Identify which cell holds the provided text, then report its [x, y] central coordinate. 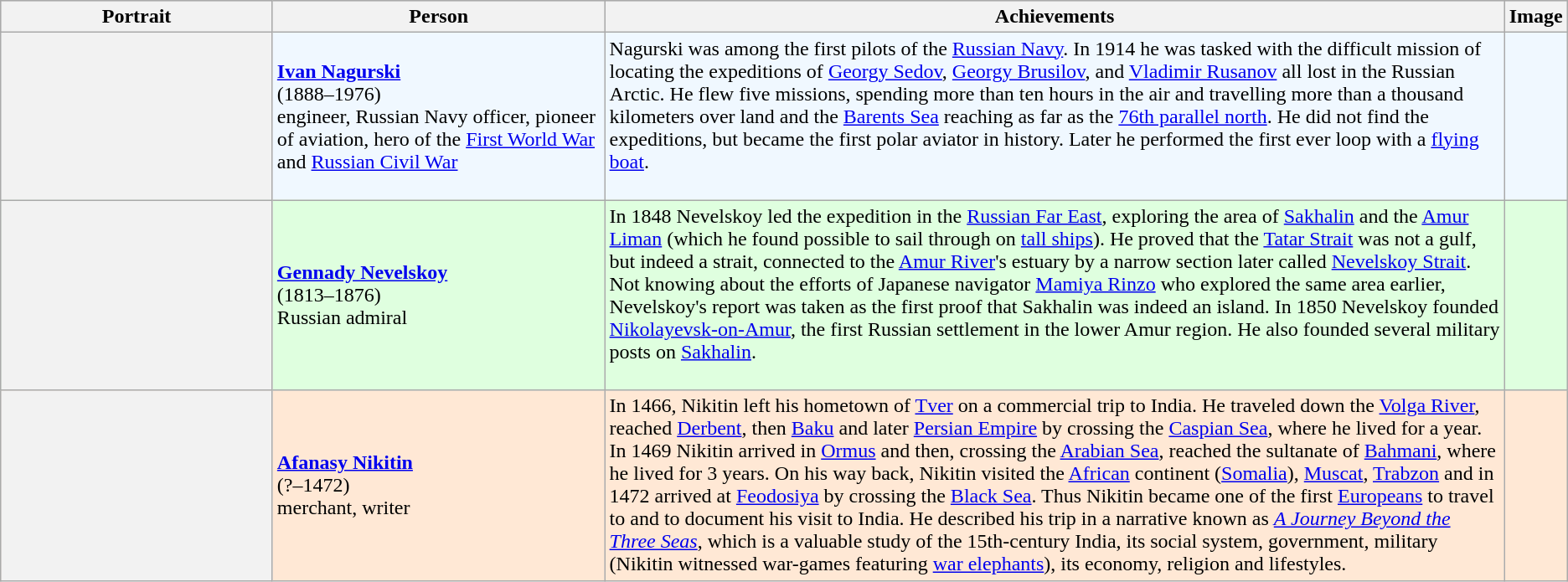
Achievements [1055, 17]
Gennady Nevelskoy (1813–1876)Russian admiral [439, 295]
Ivan Nagurski(1888–1976)engineer, Russian Navy officer, pioneer of aviation, hero of the First World War and Russian Civil War [439, 116]
Portrait [137, 17]
Image [1536, 17]
Person [439, 17]
Afanasy Nikitin (?–1472)merchant, writer [439, 486]
